Detect which cell encompasses the target text, then output its (x, y) center coordinate. 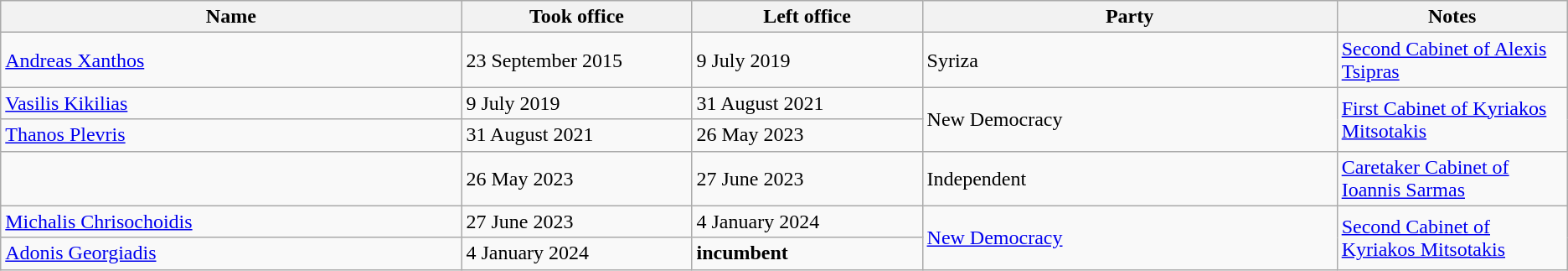
Caretaker Cabinet of Ioannis Sarmas (1452, 178)
Took office (576, 17)
Independent (1129, 178)
Michalis Chrisochoidis (231, 221)
Vasilis Kikilias (231, 103)
Notes (1452, 17)
Second Cabinet of Alexis Tsipras (1452, 60)
Second Cabinet of Kyriakos Mitsotakis (1452, 237)
Adonis Georgiadis (231, 253)
Name (231, 17)
Left office (807, 17)
Andreas Xanthos (231, 60)
Thanos Plevris (231, 135)
incumbent (807, 253)
First Cabinet of Kyriakos Mitsotakis (1452, 119)
23 September 2015 (576, 60)
Syriza (1129, 60)
Party (1129, 17)
